Output the (x, y) coordinate of the center of the cell containing the given text.  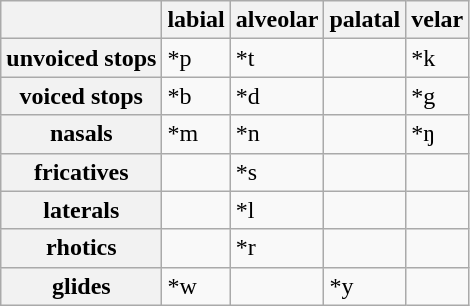
labial (196, 20)
unvoiced stops (82, 58)
*k (438, 58)
laterals (82, 210)
rhotics (82, 248)
*y (365, 286)
*d (277, 96)
*b (196, 96)
fricatives (82, 172)
*ŋ (438, 134)
*s (277, 172)
voiced stops (82, 96)
velar (438, 20)
glides (82, 286)
*p (196, 58)
*t (277, 58)
alveolar (277, 20)
*g (438, 96)
*r (277, 248)
*l (277, 210)
*m (196, 134)
*w (196, 286)
palatal (365, 20)
nasals (82, 134)
*n (277, 134)
